Return the (X, Y) coordinate for the center point of the cell that contains the specified text.  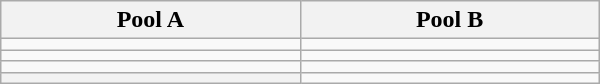
Pool A (150, 20)
Pool B (450, 20)
